Provide the [X, Y] coordinate of the cell's center where the given text is located.  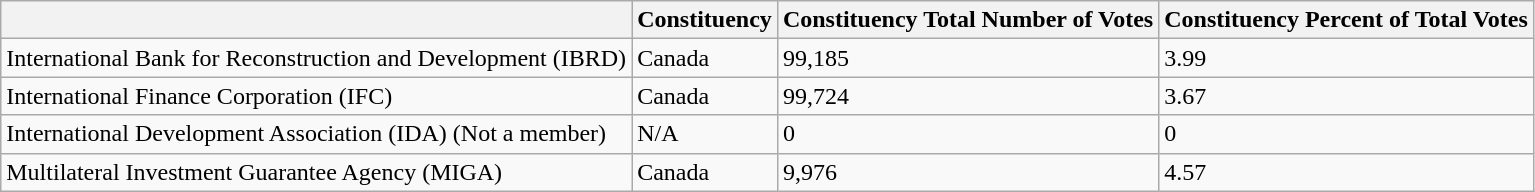
International Bank for Reconstruction and Development (IBRD) [316, 58]
99,185 [968, 58]
Constituency Percent of Total Votes [1346, 20]
International Development Association (IDA) (Not a member) [316, 134]
3.67 [1346, 96]
9,976 [968, 172]
4.57 [1346, 172]
Constituency Total Number of Votes [968, 20]
3.99 [1346, 58]
International Finance Corporation (IFC) [316, 96]
Constituency [705, 20]
N/A [705, 134]
99,724 [968, 96]
Multilateral Investment Guarantee Agency (MIGA) [316, 172]
